From the cell containing the given text, extract its center point as (X, Y) coordinate. 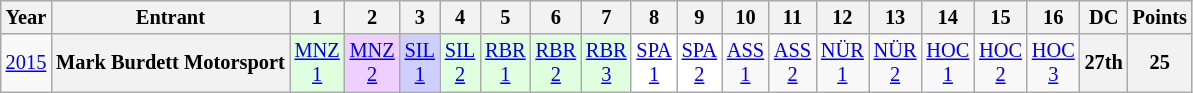
8 (654, 17)
13 (896, 17)
11 (792, 17)
Points (1160, 17)
1 (318, 17)
4 (460, 17)
SPA1 (654, 63)
12 (842, 17)
6 (556, 17)
RBR1 (505, 63)
DC (1104, 17)
NÜR1 (842, 63)
HOC1 (948, 63)
HOC2 (1000, 63)
9 (700, 17)
HOC3 (1054, 63)
Entrant (170, 17)
2 (372, 17)
3 (420, 17)
SIL2 (460, 63)
RBR2 (556, 63)
Year (26, 17)
SPA2 (700, 63)
Mark Burdett Motorsport (170, 63)
2015 (26, 63)
27th (1104, 63)
15 (1000, 17)
MNZ1 (318, 63)
NÜR2 (896, 63)
16 (1054, 17)
10 (746, 17)
ASS1 (746, 63)
14 (948, 17)
5 (505, 17)
RBR3 (606, 63)
MNZ2 (372, 63)
SIL1 (420, 63)
7 (606, 17)
ASS2 (792, 63)
25 (1160, 63)
